Return [X, Y] of the center of cell containing provided text 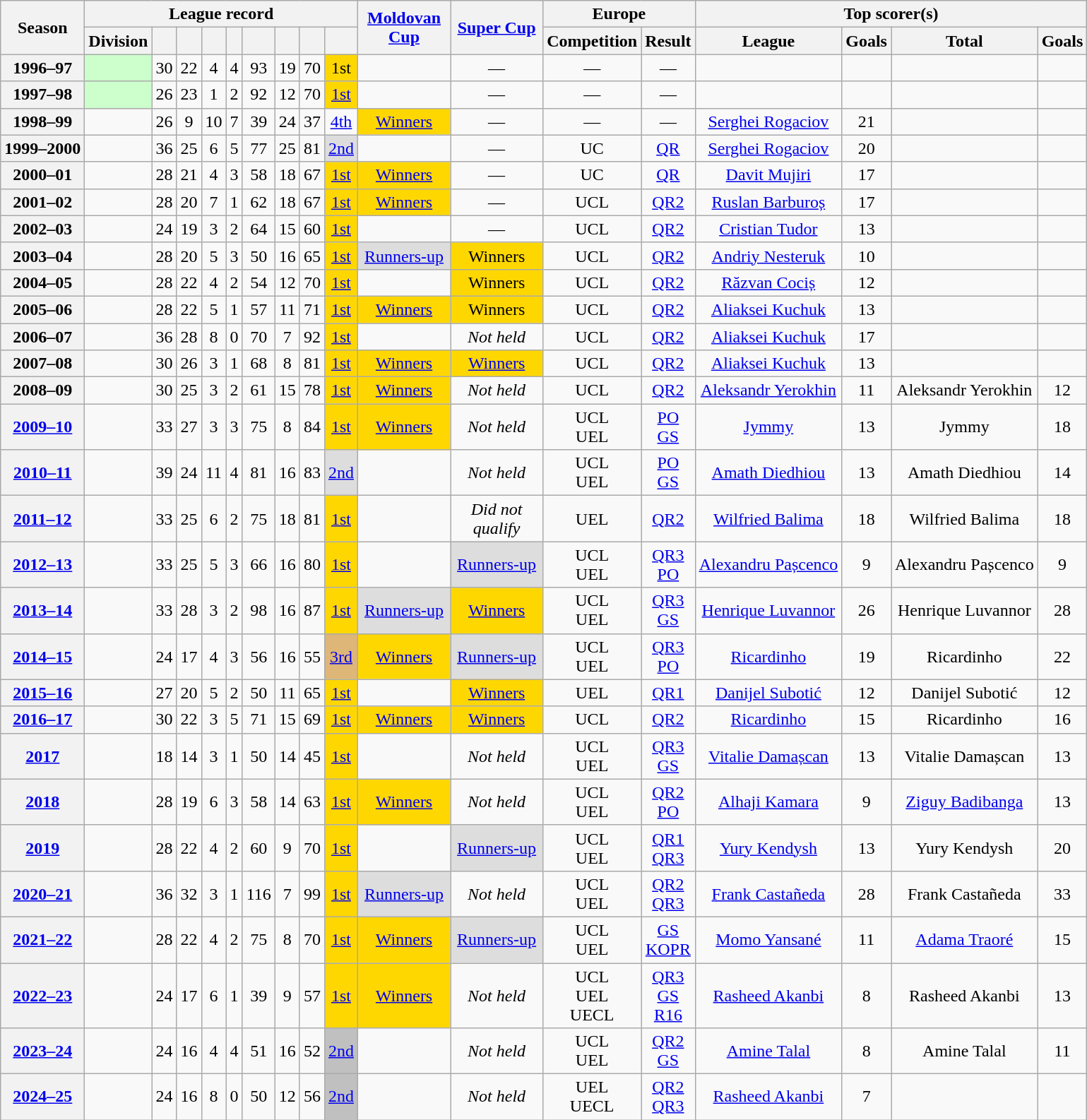
GSKOPR [668, 939]
1999–2000 [42, 148]
Ruslan Barburoș [768, 202]
Moldovan Cup [404, 28]
Europe [619, 14]
League [768, 41]
Competition [592, 41]
Răzvan Cociș [768, 282]
2020–21 [42, 894]
4th [340, 121]
51 [259, 1051]
61 [259, 391]
45 [312, 756]
2002–03 [42, 229]
52 [312, 1051]
2017 [42, 756]
1998–99 [42, 121]
116 [259, 894]
83 [312, 473]
37 [312, 121]
QR2PO [668, 802]
2022–23 [42, 996]
1996–97 [42, 68]
84 [312, 427]
QR1QR3 [668, 847]
54 [259, 282]
68 [259, 364]
QR2GS [668, 1051]
99 [312, 894]
2013–14 [42, 610]
League record [222, 14]
66 [259, 565]
2011–12 [42, 518]
63 [312, 802]
2012–13 [42, 565]
2008–09 [42, 391]
2024–25 [42, 1097]
23 [189, 95]
64 [259, 229]
2019 [42, 847]
Alhaji Kamara [768, 802]
2023–24 [42, 1051]
98 [259, 610]
UEL UECL [592, 1097]
93 [259, 68]
2006–07 [42, 337]
UCLUELUECL [592, 996]
QR1 [668, 693]
2021–22 [42, 939]
Super Cup [497, 28]
2005–06 [42, 309]
QR3GSR16 [668, 996]
32 [189, 894]
Davit Mujiri [768, 175]
3rd [340, 657]
Adama Traoré [965, 939]
Momo Yansané [768, 939]
Top scorer(s) [891, 14]
1997–98 [42, 95]
Andriy Nesteruk [768, 256]
2007–08 [42, 364]
2004–05 [42, 282]
77 [259, 148]
2016–17 [42, 720]
Ziguy Badibanga [965, 802]
80 [312, 565]
2015–16 [42, 693]
Season [42, 28]
2018 [42, 802]
Division [119, 41]
Total [965, 41]
Did not qualify [497, 518]
Cristian Tudor [768, 229]
2003–04 [42, 256]
2014–15 [42, 657]
62 [259, 202]
2009–10 [42, 427]
69 [312, 720]
Result [668, 41]
78 [312, 391]
2001–02 [42, 202]
55 [312, 657]
87 [312, 610]
2000–01 [42, 175]
2010–11 [42, 473]
